Identify which cell holds the provided text, then report its [x, y] central coordinate. 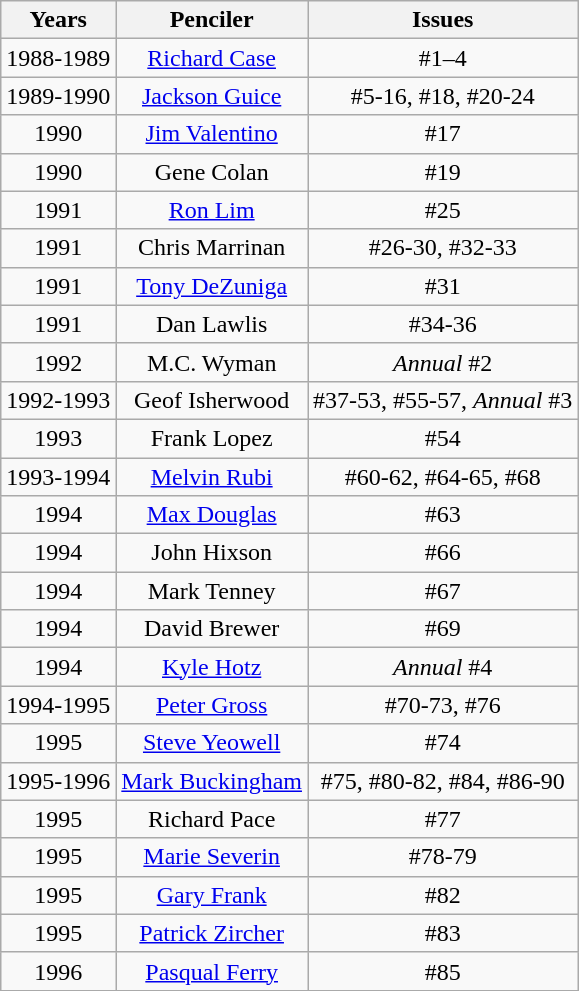
Marie Severin [212, 857]
#66 [443, 553]
Patrick Zircher [212, 933]
#82 [443, 895]
Jim Valentino [212, 134]
Annual #2 [443, 362]
#69 [443, 629]
#37-53, #55-57, Annual #3 [443, 400]
#17 [443, 134]
#25 [443, 210]
Frank Lopez [212, 438]
Melvin Rubi [212, 477]
1993-1994 [58, 477]
Gene Colan [212, 172]
#31 [443, 286]
#5-16, #18, #20-24 [443, 96]
Pasqual Ferry [212, 971]
#74 [443, 743]
Penciler [212, 20]
Peter Gross [212, 705]
Issues [443, 20]
Years [58, 20]
Ron Lim [212, 210]
#83 [443, 933]
1992 [58, 362]
#60-62, #64-65, #68 [443, 477]
Gary Frank [212, 895]
#67 [443, 591]
Annual #4 [443, 667]
#34-36 [443, 324]
Richard Case [212, 58]
Richard Pace [212, 819]
1993 [58, 438]
Geof Isherwood [212, 400]
Chris Marrinan [212, 248]
#75, #80-82, #84, #86-90 [443, 781]
#54 [443, 438]
1996 [58, 971]
Mark Tenney [212, 591]
Tony DeZuniga [212, 286]
1992-1993 [58, 400]
Dan Lawlis [212, 324]
#85 [443, 971]
#26-30, #32-33 [443, 248]
Steve Yeowell [212, 743]
1989-1990 [58, 96]
Kyle Hotz [212, 667]
#77 [443, 819]
David Brewer [212, 629]
Max Douglas [212, 515]
M.C. Wyman [212, 362]
1995-1996 [58, 781]
#70-73, #76 [443, 705]
1988-1989 [58, 58]
John Hixson [212, 553]
Jackson Guice [212, 96]
#1–4 [443, 58]
1994-1995 [58, 705]
#63 [443, 515]
#78-79 [443, 857]
Mark Buckingham [212, 781]
#19 [443, 172]
